Extract the (x, y) coordinate from the center of the cell holding the provided text.  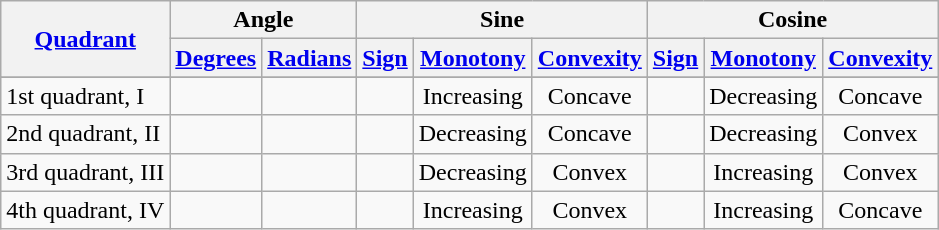
3rd quadrant, III (86, 172)
Degrees (216, 58)
Quadrant (86, 39)
Radians (310, 58)
1st quadrant, I (86, 96)
Angle (264, 20)
Sine (502, 20)
2nd quadrant, II (86, 134)
4th quadrant, IV (86, 210)
Cosine (792, 20)
